Identify which cell holds the provided text, then report its [x, y] central coordinate. 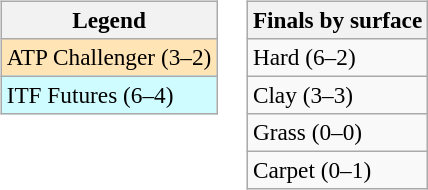
Clay (3–3) [337, 95]
Legend [108, 20]
Carpet (0–1) [337, 171]
ITF Futures (6–4) [108, 95]
ATP Challenger (3–2) [108, 57]
Grass (0–0) [337, 133]
Finals by surface [337, 20]
Hard (6–2) [337, 57]
